Locate the cell with the specified text and output its [x, y] center coordinate. 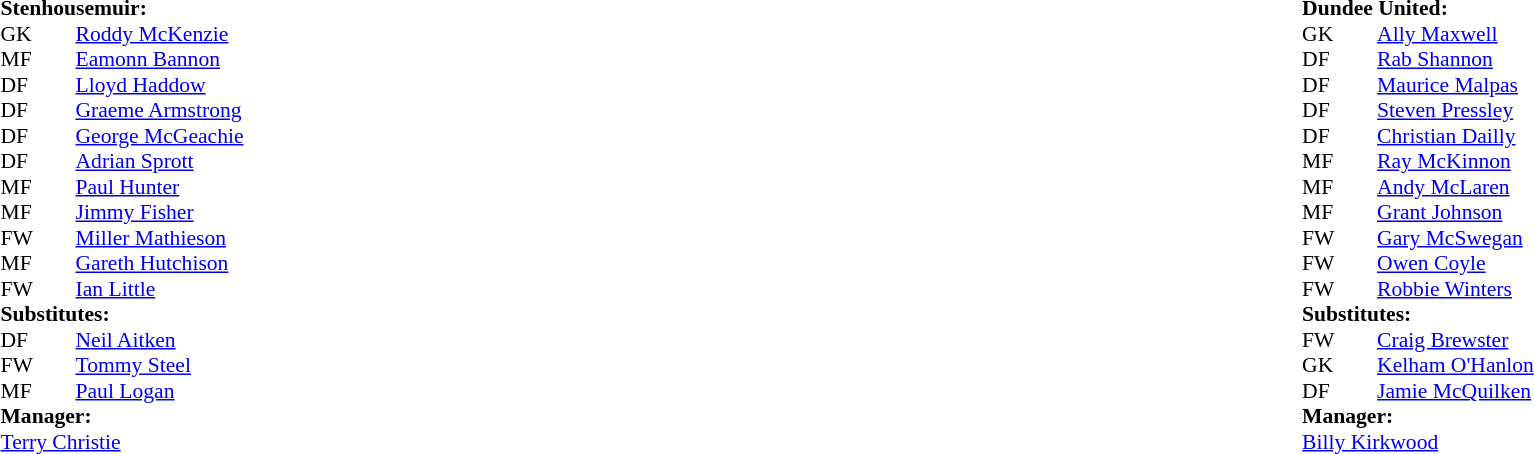
Paul Hunter [160, 187]
Lloyd Haddow [160, 85]
Tommy Steel [160, 365]
Ian Little [160, 289]
Roddy McKenzie [160, 34]
Graeme Armstrong [160, 111]
Neil Aitken [160, 340]
George McGeachie [160, 136]
Ray McKinnon [1456, 161]
Andy McLaren [1456, 187]
Jamie McQuilken [1456, 391]
Jimmy Fisher [160, 213]
Rab Shannon [1456, 59]
Grant Johnson [1456, 213]
Owen Coyle [1456, 263]
Robbie Winters [1456, 289]
Adrian Sprott [160, 161]
Gareth Hutchison [160, 263]
Eamonn Bannon [160, 59]
Kelham O'Hanlon [1456, 365]
Miller Mathieson [160, 238]
Christian Dailly [1456, 136]
Craig Brewster [1456, 340]
Gary McSwegan [1456, 238]
Paul Logan [160, 391]
Steven Pressley [1456, 111]
Maurice Malpas [1456, 85]
Ally Maxwell [1456, 34]
